From the cell containing the given text, extract its center point as (X, Y) coordinate. 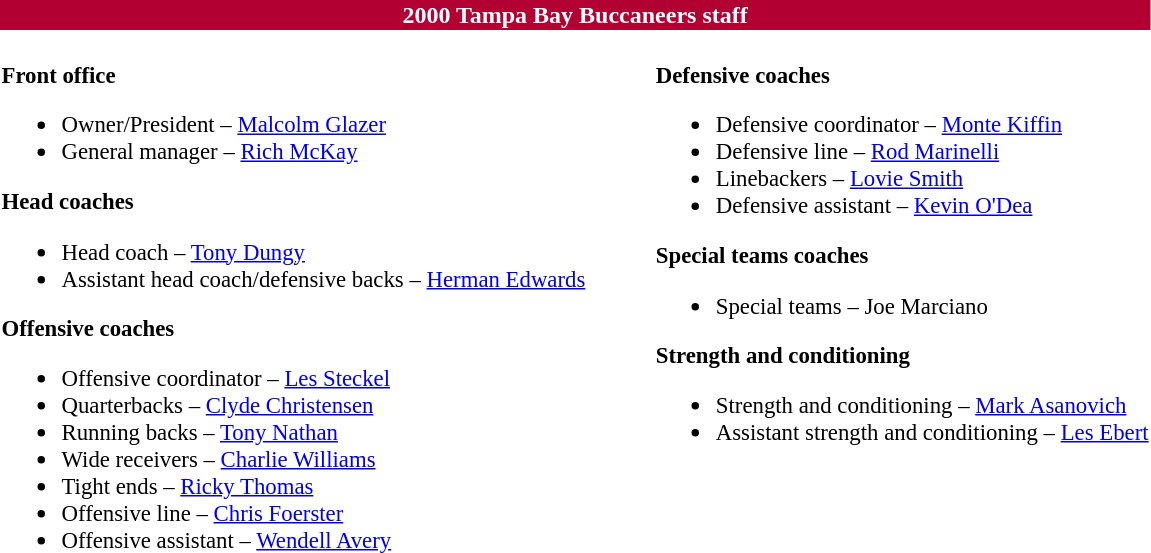
2000 Tampa Bay Buccaneers staff (575, 15)
